From the cell containing the given text, extract its center point as [x, y] coordinate. 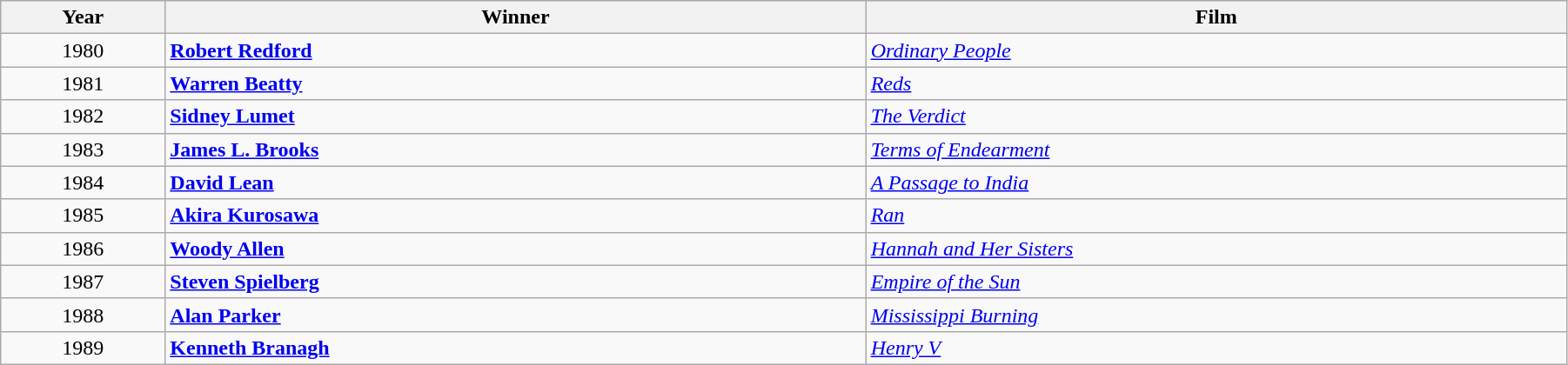
Alan Parker [515, 315]
David Lean [515, 182]
Terms of Endearment [1216, 149]
1985 [84, 216]
Warren Beatty [515, 83]
1981 [84, 83]
1989 [84, 348]
1986 [84, 249]
Sidney Lumet [515, 116]
Robert Redford [515, 50]
Winner [515, 17]
Year [84, 17]
James L. Brooks [515, 149]
Hannah and Her Sisters [1216, 249]
1983 [84, 149]
Mississippi Burning [1216, 315]
Steven Spielberg [515, 282]
Woody Allen [515, 249]
Akira Kurosawa [515, 216]
1980 [84, 50]
The Verdict [1216, 116]
Film [1216, 17]
1987 [84, 282]
Henry V [1216, 348]
Empire of the Sun [1216, 282]
1984 [84, 182]
Kenneth Branagh [515, 348]
A Passage to India [1216, 182]
1982 [84, 116]
Reds [1216, 83]
Ran [1216, 216]
1988 [84, 315]
Ordinary People [1216, 50]
